Locate the cell with the specified text and output its (X, Y) center coordinate. 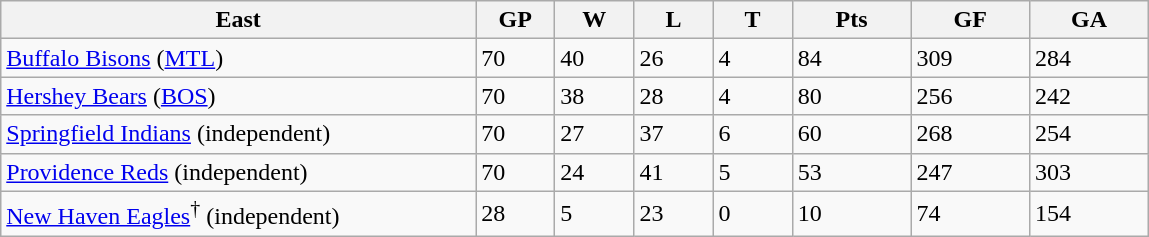
37 (674, 134)
74 (970, 214)
Buffalo Bisons (MTL) (238, 58)
284 (1090, 58)
60 (852, 134)
268 (970, 134)
Hershey Bears (BOS) (238, 96)
10 (852, 214)
256 (970, 96)
6 (752, 134)
242 (1090, 96)
Providence Reds (independent) (238, 172)
154 (1090, 214)
Pts (852, 20)
23 (674, 214)
27 (594, 134)
40 (594, 58)
L (674, 20)
0 (752, 214)
GF (970, 20)
53 (852, 172)
84 (852, 58)
Springfield Indians (independent) (238, 134)
309 (970, 58)
41 (674, 172)
80 (852, 96)
247 (970, 172)
GA (1090, 20)
26 (674, 58)
24 (594, 172)
W (594, 20)
38 (594, 96)
GP (516, 20)
254 (1090, 134)
New Haven Eagles† (independent) (238, 214)
303 (1090, 172)
T (752, 20)
East (238, 20)
